Extract the [X, Y] coordinate from the center of the cell holding the provided text.  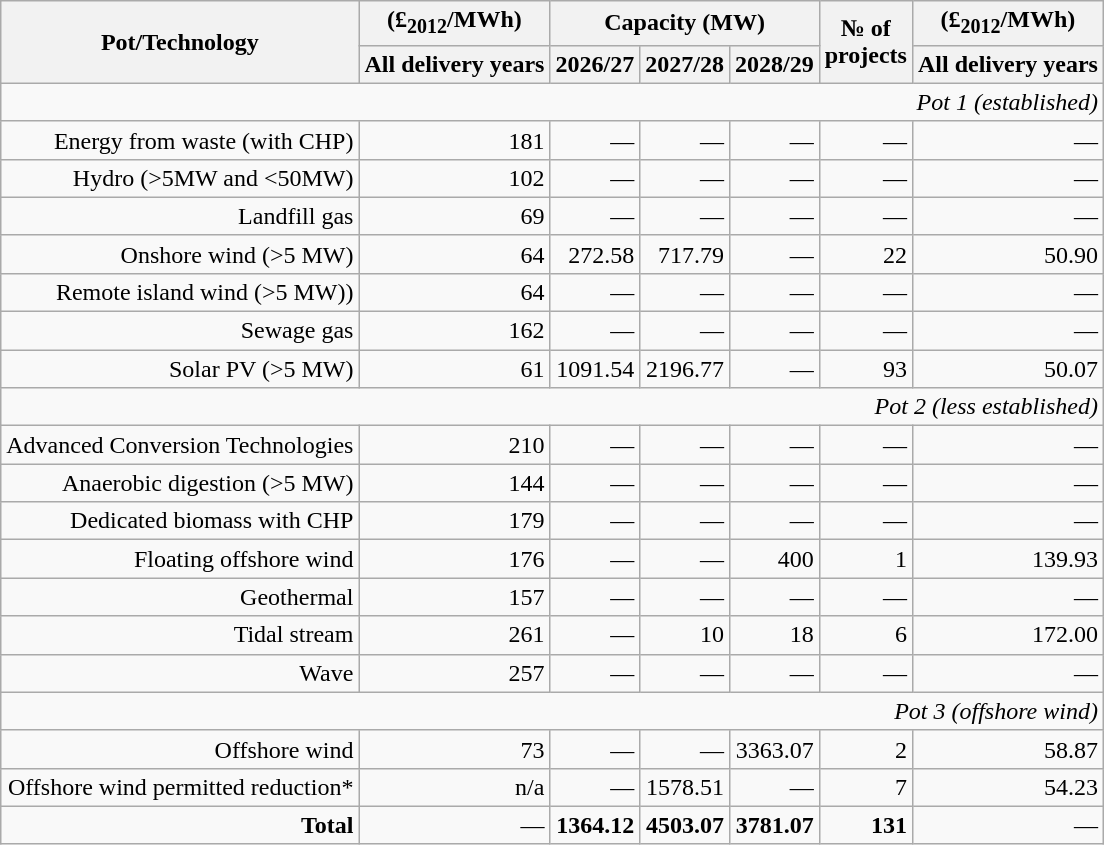
22 [866, 254]
176 [454, 559]
7 [866, 787]
139.93 [1008, 559]
400 [774, 559]
61 [454, 369]
179 [454, 521]
Hydro (>5MW and <50MW) [180, 178]
4503.07 [685, 825]
1364.12 [595, 825]
50.90 [1008, 254]
n/a [454, 787]
73 [454, 749]
Offshore wind permitted reduction* [180, 787]
Solar PV (>5 MW) [180, 369]
2028/29 [774, 64]
Pot 1 (established) [552, 102]
131 [866, 825]
Anaerobic digestion (>5 MW) [180, 483]
18 [774, 635]
1091.54 [595, 369]
2196.77 [685, 369]
1578.51 [685, 787]
Remote island wind (>5 MW)) [180, 292]
Tidal stream [180, 635]
№ ofprojects [866, 42]
181 [454, 140]
6 [866, 635]
2026/27 [595, 64]
3781.07 [774, 825]
162 [454, 331]
3363.07 [774, 749]
102 [454, 178]
Advanced Conversion Technologies [180, 445]
157 [454, 597]
Capacity (MW) [684, 23]
Energy from waste (with CHP) [180, 140]
69 [454, 216]
54.23 [1008, 787]
Sewage gas [180, 331]
Dedicated biomass with CHP [180, 521]
Landfill gas [180, 216]
93 [866, 369]
257 [454, 673]
50.07 [1008, 369]
261 [454, 635]
Total [180, 825]
58.87 [1008, 749]
Onshore wind (>5 MW) [180, 254]
10 [685, 635]
1 [866, 559]
Pot 3 (offshore wind) [552, 711]
144 [454, 483]
Geothermal [180, 597]
Floating offshore wind [180, 559]
717.79 [685, 254]
2027/28 [685, 64]
Pot/Technology [180, 42]
Pot 2 (less established) [552, 407]
Wave [180, 673]
172.00 [1008, 635]
Offshore wind [180, 749]
272.58 [595, 254]
2 [866, 749]
210 [454, 445]
